Return the (X, Y) coordinate for the center point of the cell that contains the specified text.  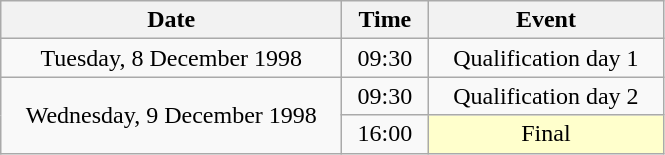
16:00 (385, 134)
Event (546, 20)
Wednesday, 9 December 1998 (172, 115)
Time (385, 20)
Final (546, 134)
Qualification day 1 (546, 58)
Tuesday, 8 December 1998 (172, 58)
Date (172, 20)
Qualification day 2 (546, 96)
